Output the (X, Y) coordinate of the center of the cell containing the given text.  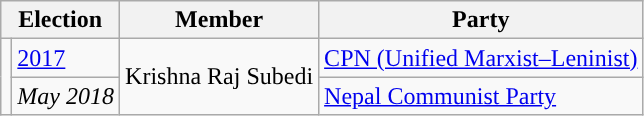
May 2018 (66, 96)
2017 (66, 58)
Party (481, 20)
Nepal Communist Party (481, 96)
Krishna Raj Subedi (220, 77)
Member (220, 20)
CPN (Unified Marxist–Leninist) (481, 58)
Election (60, 20)
